Return [X, Y] of the center of cell containing provided text 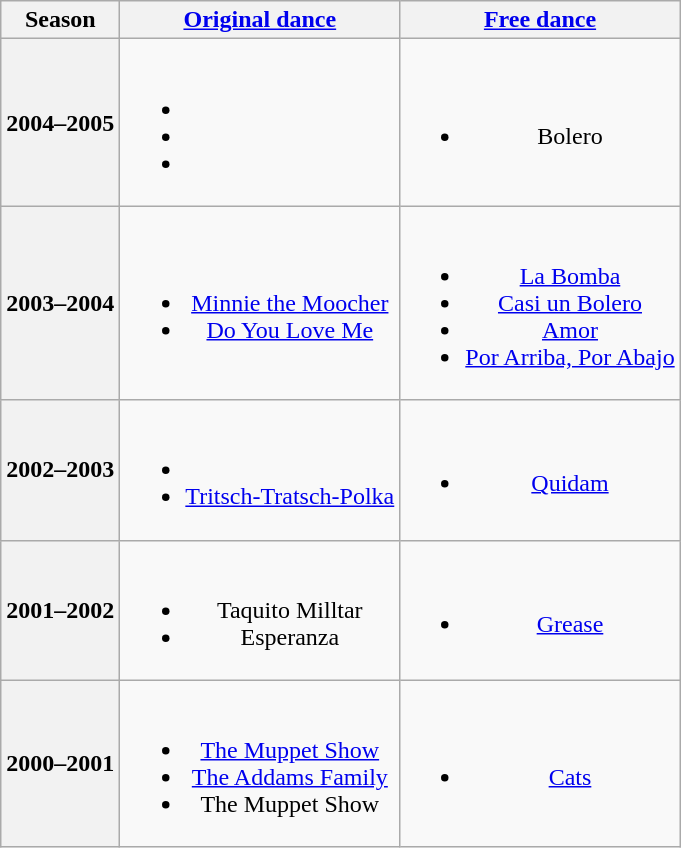
Minnie the Moocher Do You Love Me [260, 303]
Original dance [260, 20]
2003–2004 [60, 303]
Season [60, 20]
Taquito Milltar Esperanza [260, 610]
Bolero [540, 122]
Grease [540, 610]
La Bomba Casi un Bolero Amor Por Arriba, Por Abajo [540, 303]
2002–2003 [60, 470]
Tritsch-Tratsch-Polka [260, 470]
2001–2002 [60, 610]
2004–2005 [60, 122]
Free dance [540, 20]
2000–2001 [60, 764]
Quidam [540, 470]
The Muppet Show The Addams Family The Muppet Show [260, 764]
Cats [540, 764]
